Return [x, y] of the center of cell containing provided text 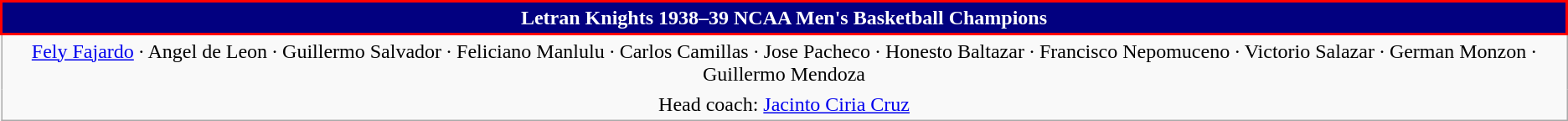
Letran Knights 1938–39 NCAA Men's Basketball Champions [784, 18]
Head coach: Jacinto Ciria Cruz [784, 104]
